Capture the cell that displays the provided text and extract its (X, Y) central coordinate. 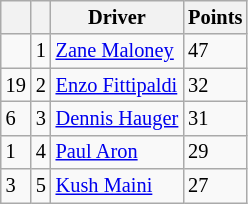
Paul Aron (118, 152)
31 (215, 118)
Driver (118, 17)
32 (215, 85)
Dennis Hauger (118, 118)
Zane Maloney (118, 51)
Points (215, 17)
6 (16, 118)
Kush Maini (118, 186)
5 (41, 186)
19 (16, 85)
Enzo Fittipaldi (118, 85)
27 (215, 186)
4 (41, 152)
47 (215, 51)
29 (215, 152)
2 (41, 85)
